Provide the [X, Y] coordinate of the cell's center where the given text is located.  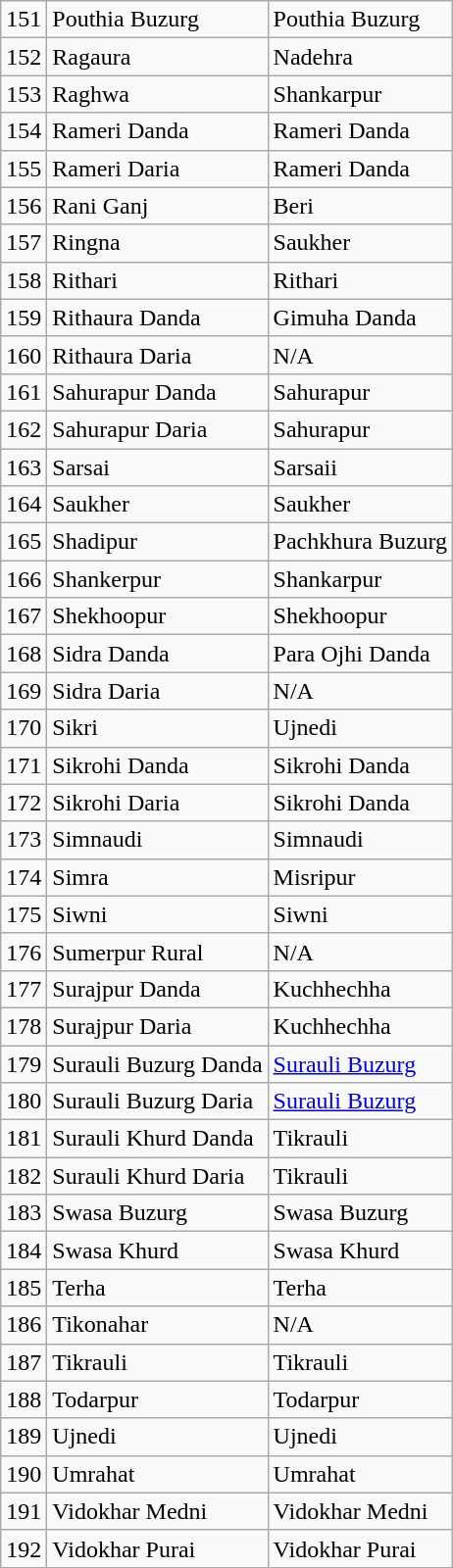
168 [24, 654]
192 [24, 1548]
179 [24, 1063]
156 [24, 206]
Surauli Khurd Daria [157, 1176]
Nadehra [361, 57]
Rani Ganj [157, 206]
Sumerpur Rural [157, 952]
177 [24, 989]
Sahurapur Danda [157, 392]
Ragaura [157, 57]
176 [24, 952]
167 [24, 616]
Surajpur Daria [157, 1026]
160 [24, 355]
153 [24, 94]
Sarsai [157, 467]
Sidra Daria [157, 691]
159 [24, 318]
172 [24, 803]
Gimuha Danda [361, 318]
Rameri Daria [157, 169]
185 [24, 1288]
151 [24, 20]
Sidra Danda [157, 654]
169 [24, 691]
162 [24, 429]
161 [24, 392]
155 [24, 169]
Sikrohi Daria [157, 803]
Sahurapur Daria [157, 429]
175 [24, 914]
157 [24, 243]
190 [24, 1474]
Shadipur [157, 542]
180 [24, 1102]
Surajpur Danda [157, 989]
Surauli Buzurg Daria [157, 1102]
Sikri [157, 728]
188 [24, 1399]
Beri [361, 206]
158 [24, 280]
182 [24, 1176]
166 [24, 579]
Shankerpur [157, 579]
Raghwa [157, 94]
Rithaura Daria [157, 355]
165 [24, 542]
Rithaura Danda [157, 318]
Pachkhura Buzurg [361, 542]
Surauli Buzurg Danda [157, 1063]
Para Ojhi Danda [361, 654]
187 [24, 1362]
152 [24, 57]
184 [24, 1250]
Surauli Khurd Danda [157, 1139]
189 [24, 1437]
Sarsaii [361, 467]
174 [24, 877]
178 [24, 1026]
171 [24, 765]
164 [24, 505]
186 [24, 1325]
163 [24, 467]
154 [24, 131]
191 [24, 1511]
Ringna [157, 243]
170 [24, 728]
Simra [157, 877]
173 [24, 840]
183 [24, 1213]
Misripur [361, 877]
181 [24, 1139]
Tikonahar [157, 1325]
